From the cell containing the given text, extract its center point as [x, y] coordinate. 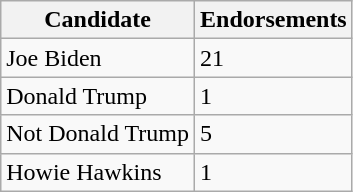
Not Donald Trump [98, 134]
Howie Hawkins [98, 172]
Candidate [98, 20]
Joe Biden [98, 58]
Donald Trump [98, 96]
21 [274, 58]
5 [274, 134]
Endorsements [274, 20]
